Capture the cell that displays the provided text and extract its (x, y) central coordinate. 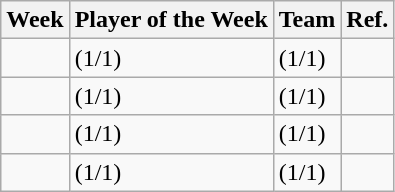
Team (307, 20)
Week (35, 20)
Player of the Week (171, 20)
Ref. (368, 20)
